Extract the [x, y] coordinate from the center of the cell holding the provided text.  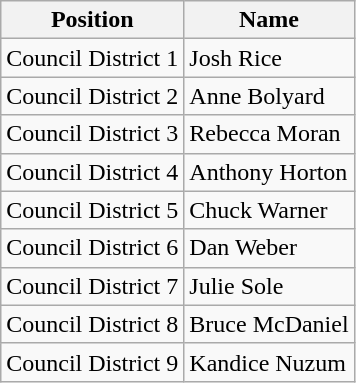
Bruce McDaniel [269, 324]
Council District 8 [92, 324]
Rebecca Moran [269, 134]
Anthony Horton [269, 172]
Council District 5 [92, 210]
Council District 7 [92, 286]
Name [269, 20]
Council District 9 [92, 362]
Council District 6 [92, 248]
Council District 4 [92, 172]
Council District 2 [92, 96]
Anne Bolyard [269, 96]
Council District 3 [92, 134]
Julie Sole [269, 286]
Chuck Warner [269, 210]
Position [92, 20]
Josh Rice [269, 58]
Kandice Nuzum [269, 362]
Council District 1 [92, 58]
Dan Weber [269, 248]
